Determine the (x, y) coordinate at the center of the cell enclosing the given text.  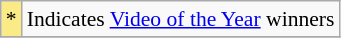
Indicates Video of the Year winners (181, 19)
* (12, 19)
